Search for the cell housing the specified text and yield its [x, y] center coordinate. 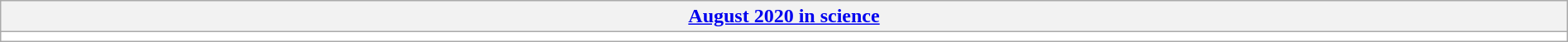
August 2020 in science [784, 16]
